Scan for the cell matching the given text and deliver its [x, y] coordinate at center. 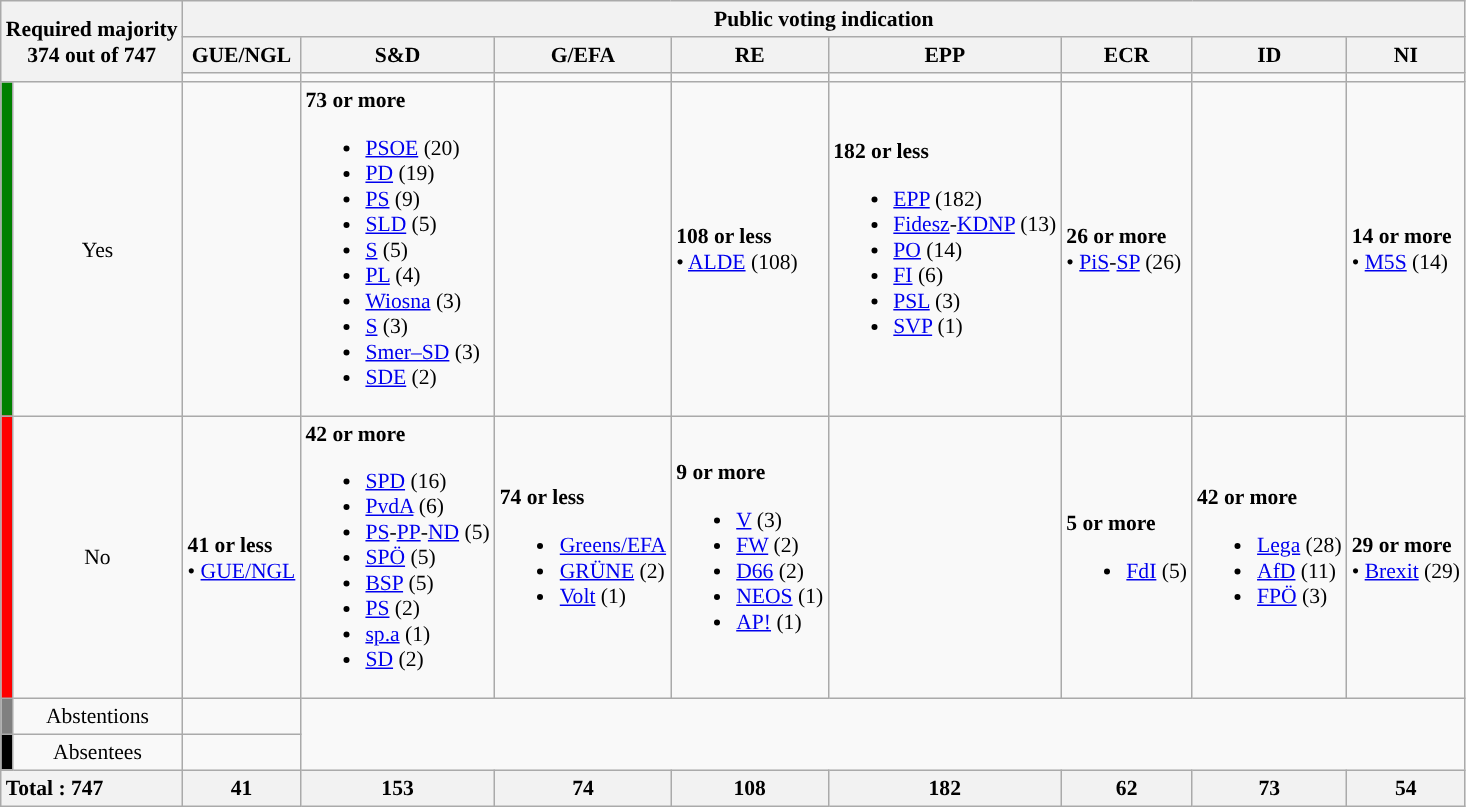
108 or less• ALDE (108) [750, 250]
EPP [944, 55]
G/EFA [583, 55]
182 or less EPP (182) Fidesz-KDNP (13) PO (14) FI (6) PSL (3) SVP (1) [944, 250]
ECR [1126, 55]
182 [944, 788]
73 or more PSOE (20) PD (19) PS (9) SLD (5) S (5) PL (4) Wiosna (3) S (3) Smer–SD (3) SDE (2) [397, 250]
41 or less• GUE/NGL [242, 558]
NI [1406, 55]
GUE/NGL [242, 55]
Public voting indication [824, 19]
42 or more SPD (16) PvdA (6) PS-PP-ND (5) SPÖ (5) BSP (5) PS (2) sp.a (1) SD (2) [397, 558]
S&D [397, 55]
Yes [97, 250]
54 [1406, 788]
74 [583, 788]
Absentees [97, 753]
14 or more• M5S (14) [1406, 250]
74 or less Greens/EFA GRÜNE (2) Volt (1) [583, 558]
Abstentions [97, 717]
29 or more• Brexit (29) [1406, 558]
41 [242, 788]
No [97, 558]
153 [397, 788]
26 or more• PiS-SP (26) [1126, 250]
73 [1270, 788]
Total : 747 [92, 788]
Required majority374 out of 747 [92, 42]
9 or more V (3) FW (2) D66 (2) NEOS (1) AP! (1) [750, 558]
5 or more FdI (5) [1126, 558]
ID [1270, 55]
42 or more Lega (28) AfD (11) FPÖ (3) [1270, 558]
RE [750, 55]
108 [750, 788]
62 [1126, 788]
